Extract the [X, Y] coordinate from the center of the cell holding the provided text.  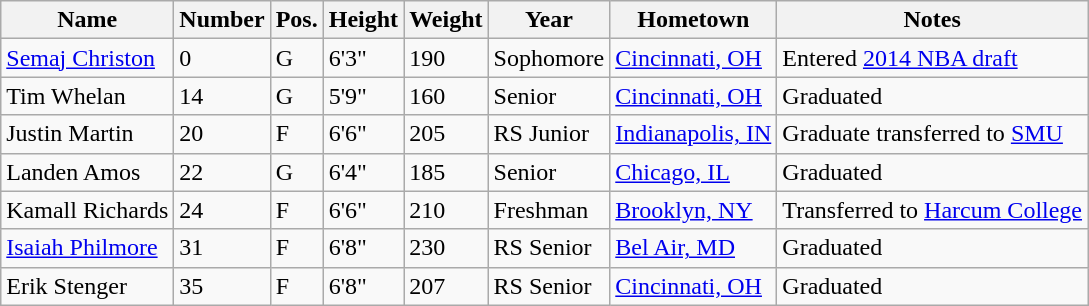
Transferred to Harcum College [932, 210]
RS Junior [549, 134]
Hometown [694, 20]
Pos. [296, 20]
207 [446, 286]
6'4" [363, 172]
0 [222, 58]
35 [222, 286]
190 [446, 58]
Number [222, 20]
205 [446, 134]
210 [446, 210]
Semaj Christon [88, 58]
Weight [446, 20]
Indianapolis, IN [694, 134]
Brooklyn, NY [694, 210]
14 [222, 96]
Landen Amos [88, 172]
Chicago, IL [694, 172]
Freshman [549, 210]
Sophomore [549, 58]
Justin Martin [88, 134]
Kamall Richards [88, 210]
Notes [932, 20]
6'3" [363, 58]
Isaiah Philmore [88, 248]
22 [222, 172]
160 [446, 96]
Entered 2014 NBA draft [932, 58]
Bel Air, MD [694, 248]
Height [363, 20]
20 [222, 134]
Graduate transferred to SMU [932, 134]
230 [446, 248]
Erik Stenger [88, 286]
5'9" [363, 96]
24 [222, 210]
31 [222, 248]
185 [446, 172]
Tim Whelan [88, 96]
Year [549, 20]
Name [88, 20]
